Provide the (x, y) coordinate of the cell's center where the given text is located.  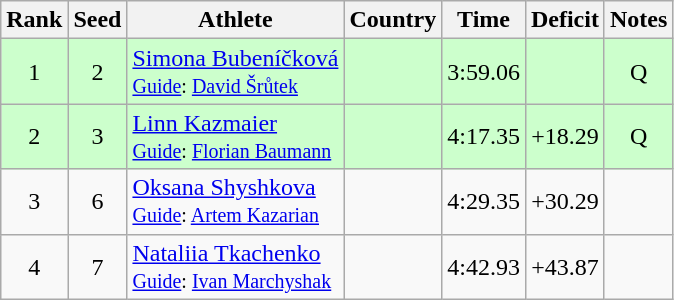
Nataliia TkachenkoGuide: Ivan Marchyshak (236, 266)
4:29.35 (484, 202)
Time (484, 20)
Notes (638, 20)
+43.87 (564, 266)
Seed (98, 20)
3:59.06 (484, 72)
Rank (34, 20)
1 (34, 72)
Linn KazmaierGuide: Florian Baumann (236, 136)
4:17.35 (484, 136)
Athlete (236, 20)
6 (98, 202)
+30.29 (564, 202)
Country (393, 20)
4:42.93 (484, 266)
Deficit (564, 20)
+18.29 (564, 136)
4 (34, 266)
Simona BubeníčkováGuide: David Šrůtek (236, 72)
Oksana ShyshkovaGuide: Artem Kazarian (236, 202)
7 (98, 266)
